Identify which cell holds the provided text, then report its [X, Y] central coordinate. 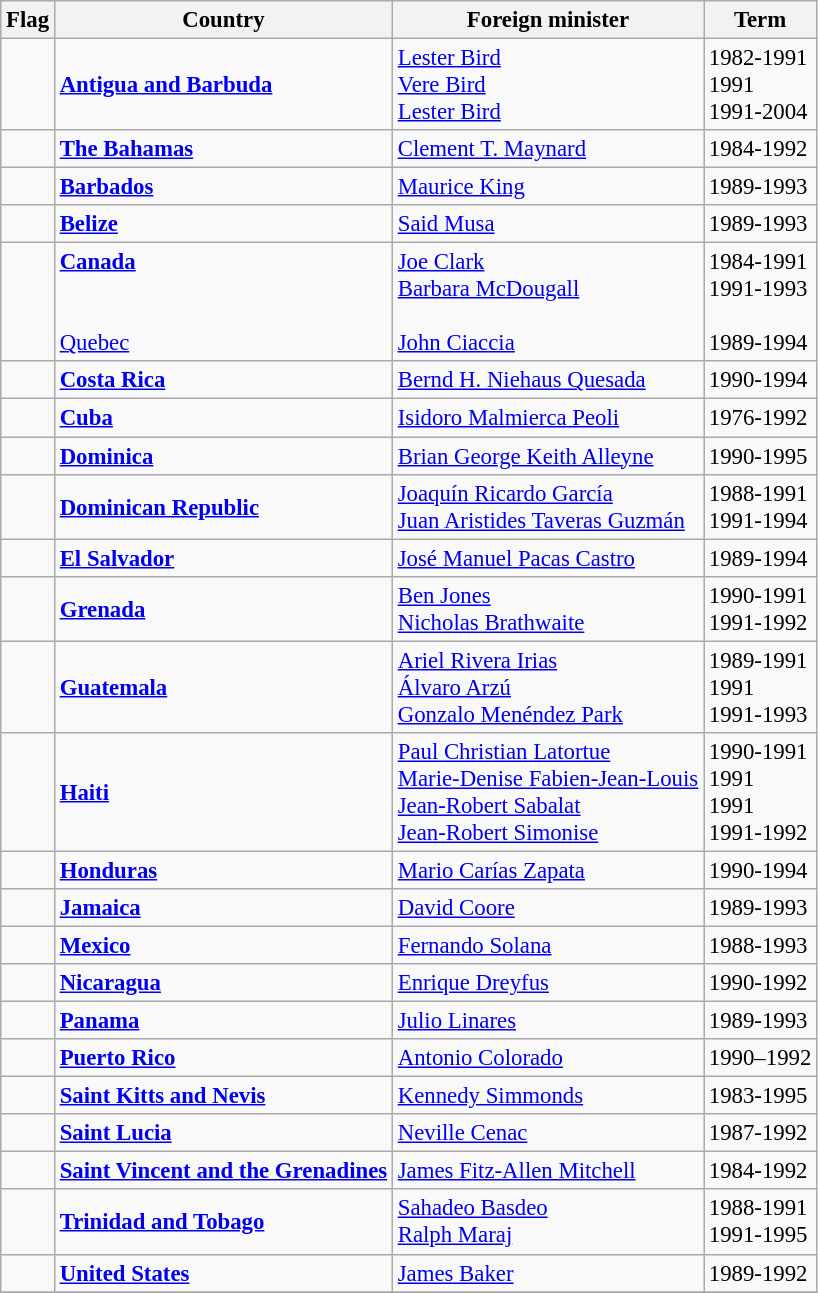
1989-1994 [760, 558]
Paul Christian LatortueMarie-Denise Fabien-Jean-LouisJean-Robert SabalatJean-Robert Simonise [548, 792]
Enrique Dreyfus [548, 983]
Haiti [223, 792]
Lester BirdVere BirdLester Bird [548, 85]
Trinidad and Tobago [223, 1222]
Honduras [223, 870]
1988-1993 [760, 945]
Mario Carías Zapata [548, 870]
Clement T. Maynard [548, 149]
El Salvador [223, 558]
Guatemala [223, 687]
Kennedy Simmonds [548, 1096]
1990–1992 [760, 1058]
1987-1992 [760, 1133]
Dominica [223, 456]
Joe ClarkBarbara McDougallJohn Ciaccia [548, 302]
Panama [223, 1021]
1988-19911991-1994 [760, 506]
José Manuel Pacas Castro [548, 558]
Nicaragua [223, 983]
1990-1991199119911991-1992 [760, 792]
Bernd H. Niehaus Quesada [548, 381]
Antigua and Barbuda [223, 85]
Grenada [223, 608]
1984-19911991-19931989-1994 [760, 302]
Costa Rica [223, 381]
Julio Linares [548, 1021]
1990-1992 [760, 983]
Brian George Keith Alleyne [548, 456]
Ariel Rivera IriasÁlvaro ArzúGonzalo Menéndez Park [548, 687]
Antonio Colorado [548, 1058]
Cuba [223, 418]
Saint Kitts and Nevis [223, 1096]
James Baker [548, 1273]
The Bahamas [223, 149]
1988-19911991-1995 [760, 1222]
Dominican Republic [223, 506]
Term [760, 20]
Maurice King [548, 187]
1983-1995 [760, 1096]
1989-199119911991-1993 [760, 687]
United States [223, 1273]
Mexico [223, 945]
Joaquín Ricardo GarcíaJuan Aristides Taveras Guzmán [548, 506]
1990-1995 [760, 456]
Sahadeo BasdeoRalph Maraj [548, 1222]
Flag [28, 20]
Puerto Rico [223, 1058]
Fernando Solana [548, 945]
1976-1992 [760, 418]
Saint Lucia [223, 1133]
1982-199119911991-2004 [760, 85]
Foreign minister [548, 20]
James Fitz-Allen Mitchell [548, 1171]
Belize [223, 224]
Ben JonesNicholas Brathwaite [548, 608]
Saint Vincent and the Grenadines [223, 1171]
Country [223, 20]
1990-19911991-1992 [760, 608]
Neville Cenac [548, 1133]
1989-1992 [760, 1273]
David Coore [548, 908]
Isidoro Malmierca Peoli [548, 418]
Barbados [223, 187]
Said Musa [548, 224]
CanadaQuebec [223, 302]
Jamaica [223, 908]
